Return (X, Y) of the center of cell containing provided text 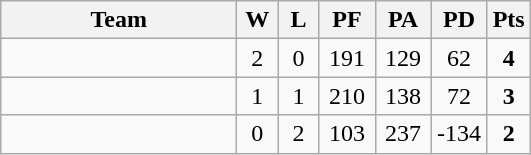
-134 (459, 134)
PA (403, 20)
72 (459, 96)
129 (403, 58)
PD (459, 20)
L (298, 20)
210 (347, 96)
Team (119, 20)
103 (347, 134)
62 (459, 58)
W (258, 20)
237 (403, 134)
138 (403, 96)
3 (508, 96)
Pts (508, 20)
4 (508, 58)
191 (347, 58)
PF (347, 20)
